Extract the [X, Y] coordinate from the center of the cell holding the provided text.  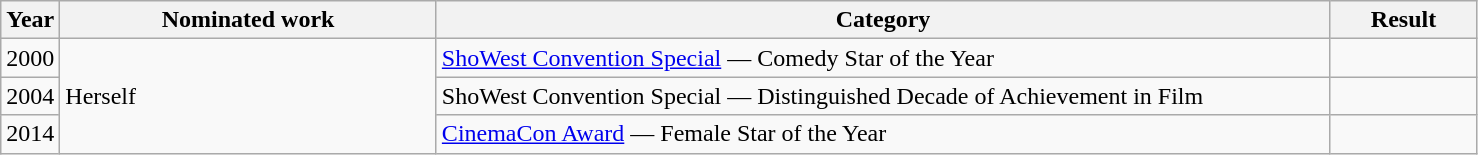
Year [30, 20]
2014 [30, 134]
2000 [30, 58]
ShoWest Convention Special — Distinguished Decade of Achievement in Film [882, 96]
2004 [30, 96]
Result [1404, 20]
Category [882, 20]
Herself [248, 96]
CinemaCon Award — Female Star of the Year [882, 134]
Nominated work [248, 20]
ShoWest Convention Special — Comedy Star of the Year [882, 58]
